Output the (X, Y) coordinate of the center of the cell containing the given text.  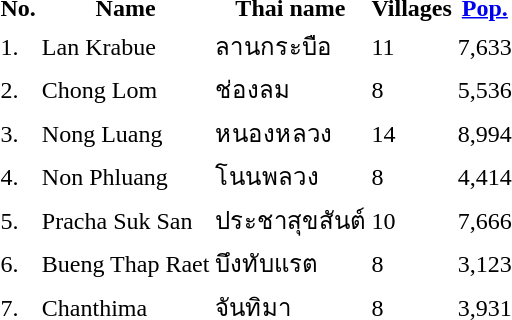
ประชาสุขสันต์ (290, 220)
Nong Luang (126, 133)
Lan Krabue (126, 46)
หนองหลวง (290, 133)
โนนพลวง (290, 176)
ช่องลม (290, 90)
Non Phluang (126, 176)
บึงทับแรต (290, 264)
Pracha Suk San (126, 220)
14 (412, 133)
11 (412, 46)
Chong Lom (126, 90)
Bueng Thap Raet (126, 264)
10 (412, 220)
ลานกระบือ (290, 46)
